Determine the [X, Y] coordinate at the center of the cell enclosing the given text.  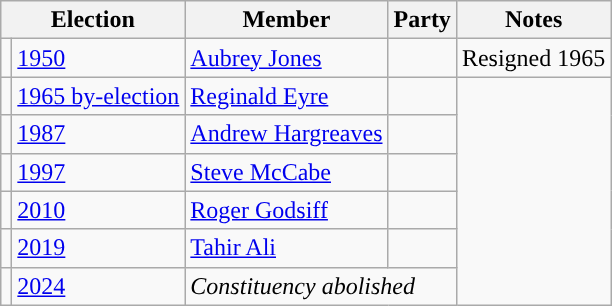
Resigned 1965 [533, 58]
Tahir Ali [286, 248]
Notes [533, 20]
Andrew Hargreaves [286, 134]
Constituency abolished [321, 286]
Reginald Eyre [286, 96]
1987 [98, 134]
1965 by-election [98, 96]
Election [93, 20]
1950 [98, 58]
Roger Godsiff [286, 210]
1997 [98, 172]
Party [422, 20]
Aubrey Jones [286, 58]
2010 [98, 210]
Steve McCabe [286, 172]
2024 [98, 286]
2019 [98, 248]
Member [286, 20]
